Detect which cell encompasses the target text, then output its [X, Y] center coordinate. 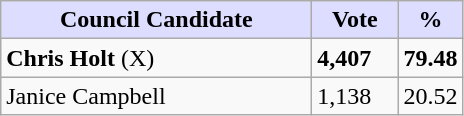
1,138 [355, 96]
Janice Campbell [156, 96]
Council Candidate [156, 20]
Vote [355, 20]
% [430, 20]
4,407 [355, 58]
Chris Holt (X) [156, 58]
20.52 [430, 96]
79.48 [430, 58]
